Provide the (x, y) coordinate of the cell's center where the given text is located.  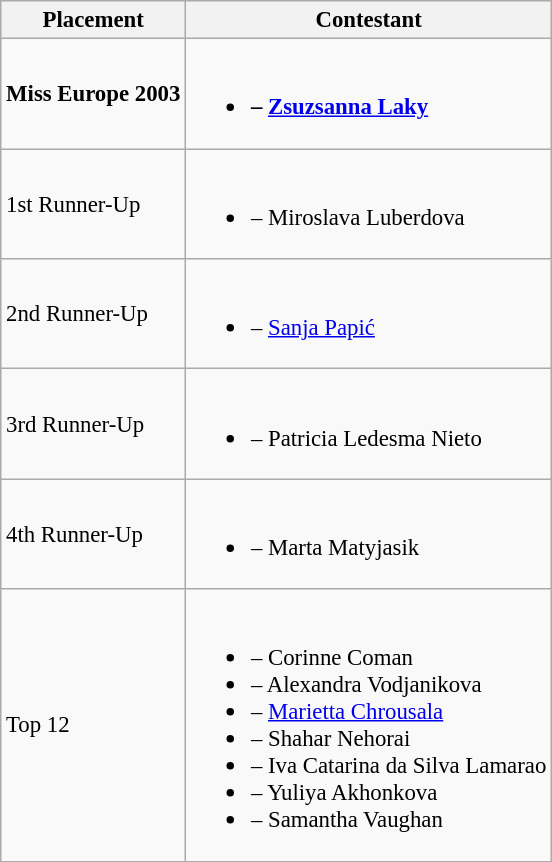
1st Runner-Up (94, 204)
3rd Runner-Up (94, 424)
Top 12 (94, 725)
– Sanja Papić (369, 314)
– Patricia Ledesma Nieto (369, 424)
4th Runner-Up (94, 534)
– Marta Matyjasik (369, 534)
Placement (94, 20)
– Miroslava Luberdova (369, 204)
Miss Europe 2003 (94, 94)
– Corinne Coman – Alexandra Vodjanikova – Marietta Chrousala – Shahar Nehorai – Iva Catarina da Silva Lamarao – Yuliya Akhonkova – Samantha Vaughan (369, 725)
2nd Runner-Up (94, 314)
– Zsuzsanna Laky (369, 94)
Contestant (369, 20)
